Scan for the cell matching the given text and deliver its (x, y) coordinate at center. 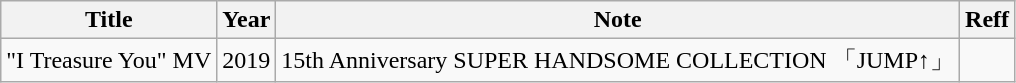
Year (246, 20)
"I Treasure You" MV (109, 60)
Note (618, 20)
2019 (246, 60)
15th Anniversary SUPER HANDSOME COLLECTION 「JUMP↑」 (618, 60)
Reff (988, 20)
Title (109, 20)
